Identify which cell holds the provided text, then report its (x, y) central coordinate. 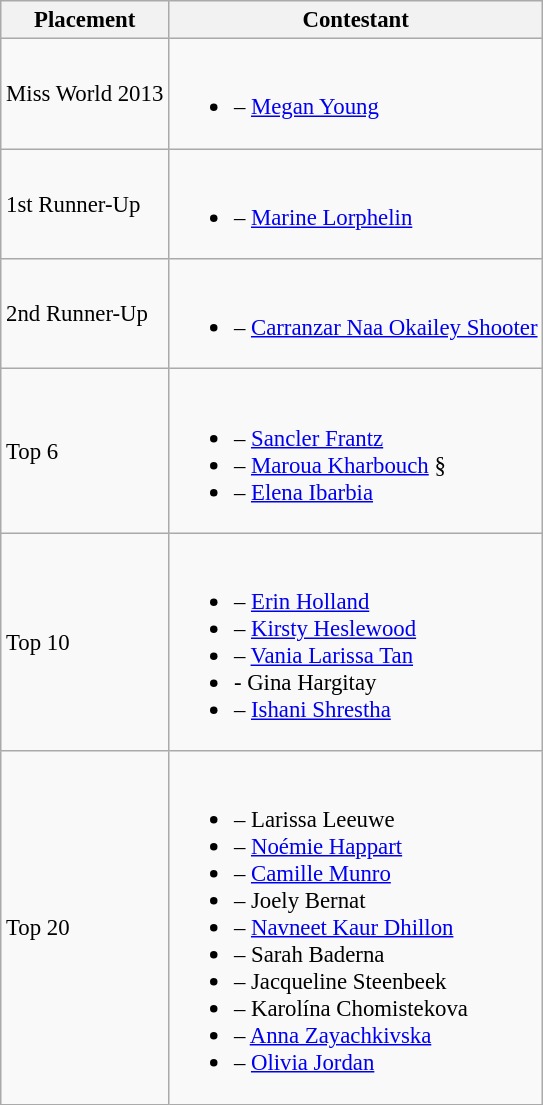
Top 10 (85, 642)
1st Runner-Up (85, 204)
– Erin Holland – Kirsty Heslewood – Vania Larissa Tan - Gina Hargitay – Ishani Shrestha (356, 642)
Top 6 (85, 451)
Miss World 2013 (85, 94)
Placement (85, 20)
– Megan Young (356, 94)
– Sancler Frantz – Maroua Kharbouch § – Elena Ibarbia (356, 451)
Top 20 (85, 928)
2nd Runner-Up (85, 314)
Contestant (356, 20)
– Carranzar Naa Okailey Shooter (356, 314)
– Marine Lorphelin (356, 204)
